Capture the cell that displays the provided text and extract its [x, y] central coordinate. 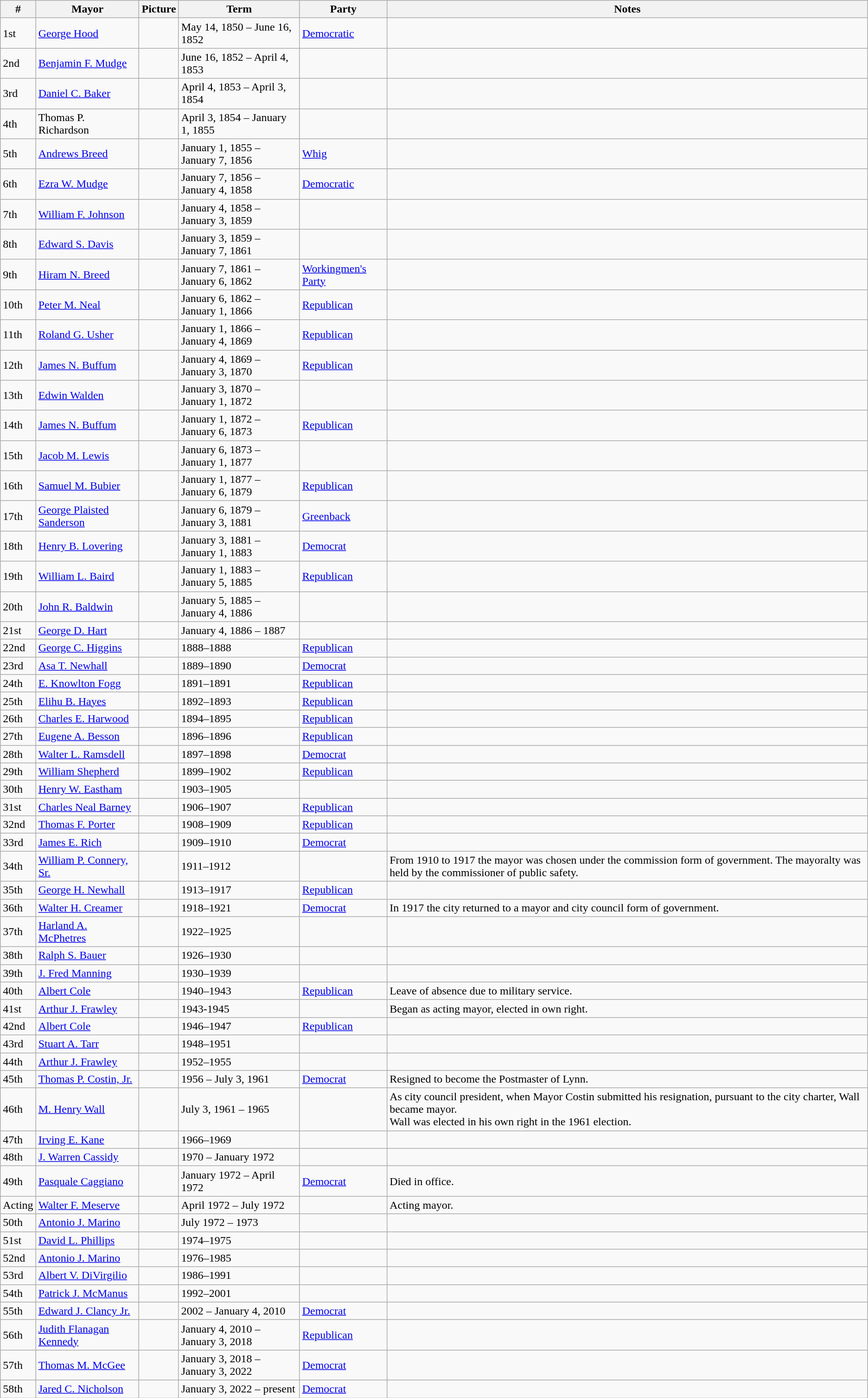
20th [18, 607]
January 1, 1877 – January 6, 1879 [239, 486]
57th [18, 1365]
Resigned to become the Postmaster of Lynn. [628, 1079]
26th [18, 718]
George Hood [87, 33]
Irving E. Kane [87, 1140]
George H. Newhall [87, 890]
Party [343, 9]
31st [18, 807]
54th [18, 1293]
50th [18, 1223]
Acting mayor. [628, 1205]
13th [18, 395]
32nd [18, 825]
11th [18, 335]
1976–1985 [239, 1258]
1966–1969 [239, 1140]
Walter F. Meserve [87, 1205]
23rd [18, 666]
Henry W. Eastham [87, 789]
January 4, 1858 – January 3, 1859 [239, 214]
1952–1955 [239, 1062]
16th [18, 486]
38th [18, 956]
Term [239, 9]
Notes [628, 9]
19th [18, 576]
January 6, 1862 – January 1, 1866 [239, 304]
Thomas P. Richardson [87, 123]
45th [18, 1079]
33rd [18, 842]
1948–1951 [239, 1044]
April 1972 – July 1972 [239, 1205]
Thomas F. Porter [87, 825]
January 1, 1866 – January 4, 1869 [239, 335]
14th [18, 426]
Acting [18, 1205]
1956 – July 3, 1961 [239, 1079]
George C. Higgins [87, 648]
46th [18, 1109]
18th [18, 546]
David L. Phillips [87, 1240]
36th [18, 908]
Thomas P. Costin, Jr. [87, 1079]
1974–1975 [239, 1240]
7th [18, 214]
1896–1896 [239, 736]
Pasquale Caggiano [87, 1181]
M. Henry Wall [87, 1109]
January 7, 1856 – January 4, 1858 [239, 184]
53rd [18, 1276]
Charles Neal Barney [87, 807]
29th [18, 772]
Picture [159, 9]
37th [18, 931]
# [18, 9]
George Plaisted Sanderson [87, 516]
Stuart A. Tarr [87, 1044]
William F. Johnson [87, 214]
July 1972 – 1973 [239, 1223]
Edward J. Clancy Jr. [87, 1311]
43rd [18, 1044]
17th [18, 516]
1918–1921 [239, 908]
In 1917 the city returned to a mayor and city council form of government. [628, 908]
January 4, 1869 – January 3, 1870 [239, 365]
Daniel C. Baker [87, 94]
Charles E. Harwood [87, 718]
1892–1893 [239, 701]
4th [18, 123]
1888–1888 [239, 648]
Asa T. Newhall [87, 666]
1891–1891 [239, 683]
January 6, 1873 – January 1, 1877 [239, 455]
From 1910 to 1917 the mayor was chosen under the commission form of government. The mayoralty was held by the commissioner of public safety. [628, 866]
25th [18, 701]
J. Fred Manning [87, 973]
30th [18, 789]
3rd [18, 94]
6th [18, 184]
2002 – January 4, 2010 [239, 1311]
Jared C. Nicholson [87, 1389]
Thomas M. McGee [87, 1365]
8th [18, 244]
47th [18, 1140]
1986–1991 [239, 1276]
January 7, 1861 – January 6, 1862 [239, 275]
Judith Flanagan Kennedy [87, 1335]
42nd [18, 1026]
Roland G. Usher [87, 335]
April 4, 1853 – April 3, 1854 [239, 94]
1930–1939 [239, 973]
58th [18, 1389]
William Shepherd [87, 772]
1897–1898 [239, 754]
21st [18, 630]
John R. Baldwin [87, 607]
January 1, 1883 – January 5, 1885 [239, 576]
52nd [18, 1258]
Walter H. Creamer [87, 908]
49th [18, 1181]
15th [18, 455]
Patrick J. McManus [87, 1293]
June 16, 1852 – April 4, 1853 [239, 63]
34th [18, 866]
James E. Rich [87, 842]
39th [18, 973]
Died in office. [628, 1181]
Albert V. DiVirgilio [87, 1276]
Leave of absence due to military service. [628, 991]
1899–1902 [239, 772]
January 1972 – April 1972 [239, 1181]
27th [18, 736]
48th [18, 1157]
Walter L. Ramsdell [87, 754]
Hiram N. Breed [87, 275]
1943-1945 [239, 1008]
Henry B. Lovering [87, 546]
1992–2001 [239, 1293]
44th [18, 1062]
1940–1943 [239, 991]
1913–1917 [239, 890]
1970 – January 1972 [239, 1157]
1894–1895 [239, 718]
55th [18, 1311]
Edward S. Davis [87, 244]
January 5, 1885 – January 4, 1886 [239, 607]
January 4, 2010 – January 3, 2018 [239, 1335]
Peter M. Neal [87, 304]
January 3, 2018 – January 3, 2022 [239, 1365]
Elihu B. Hayes [87, 701]
10th [18, 304]
Eugene A. Besson [87, 736]
24th [18, 683]
51st [18, 1240]
Ralph S. Bauer [87, 956]
July 3, 1961 – 1965 [239, 1109]
1922–1925 [239, 931]
5th [18, 154]
1908–1909 [239, 825]
January 3, 1859 – January 7, 1861 [239, 244]
Workingmen's Party [343, 275]
2nd [18, 63]
William P. Connery, Sr. [87, 866]
Benjamin F. Mudge [87, 63]
1903–1905 [239, 789]
Ezra W. Mudge [87, 184]
1889–1890 [239, 666]
35th [18, 890]
1906–1907 [239, 807]
56th [18, 1335]
Began as acting mayor, elected in own right. [628, 1008]
January 3, 1881 – January 1, 1883 [239, 546]
22nd [18, 648]
Andrews Breed [87, 154]
Samuel M. Bubier [87, 486]
January 1, 1872 – January 6, 1873 [239, 426]
Mayor [87, 9]
9th [18, 275]
1st [18, 33]
12th [18, 365]
January 6, 1879 – January 3, 1881 [239, 516]
1911–1912 [239, 866]
J. Warren Cassidy [87, 1157]
May 14, 1850 – June 16, 1852 [239, 33]
1926–1930 [239, 956]
Harland A. McPhetres [87, 931]
Greenback [343, 516]
January 4, 1886 – 1887 [239, 630]
28th [18, 754]
George D. Hart [87, 630]
William L. Baird [87, 576]
January 3, 2022 – present [239, 1389]
1946–1947 [239, 1026]
January 1, 1855 – January 7, 1856 [239, 154]
41st [18, 1008]
E. Knowlton Fogg [87, 683]
Edwin Walden [87, 395]
April 3, 1854 – January 1, 1855 [239, 123]
Jacob M. Lewis [87, 455]
January 3, 1870 – January 1, 1872 [239, 395]
1909–1910 [239, 842]
Whig [343, 154]
40th [18, 991]
